Pinpoint the cell where the given text exists, returning its [x, y] midpoint coordinate. 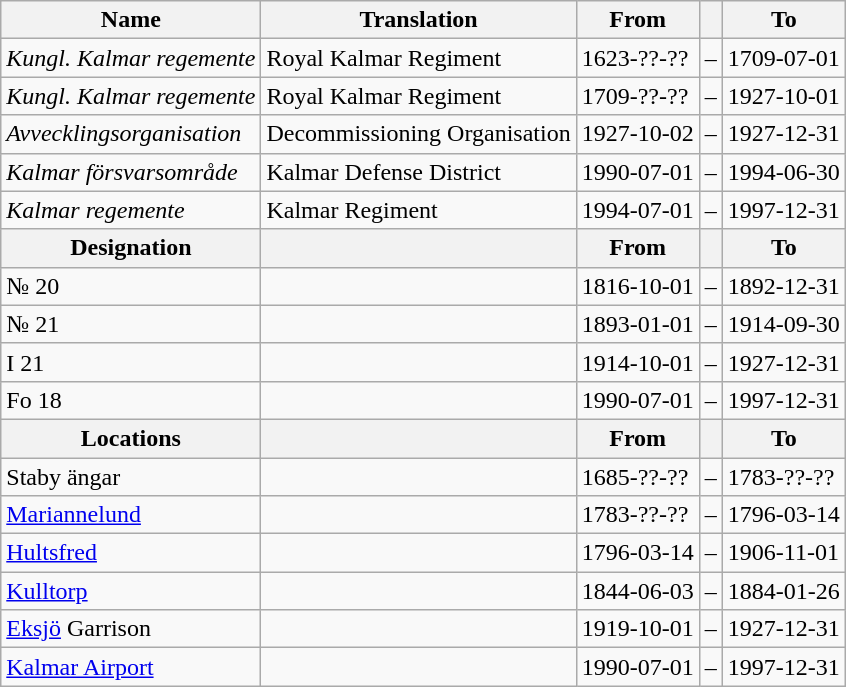
1709-??-?? [638, 96]
1816-10-01 [638, 286]
1914-10-01 [638, 362]
Decommissioning Organisation [418, 134]
1994-06-30 [784, 172]
Staby ängar [131, 477]
1623-??-?? [638, 58]
Kulltorp [131, 591]
Avvecklingsorganisation [131, 134]
1927-10-01 [784, 96]
Name [131, 20]
1685-??-?? [638, 477]
1709-07-01 [784, 58]
Kalmar Defense District [418, 172]
1994-07-01 [638, 210]
1927-10-02 [638, 134]
Kalmar Airport [131, 667]
№ 20 [131, 286]
Eksjö Garrison [131, 629]
Mariannelund [131, 515]
1884-01-26 [784, 591]
Hultsfred [131, 553]
I 21 [131, 362]
Designation [131, 248]
Kalmar regemente [131, 210]
Translation [418, 20]
1892-12-31 [784, 286]
Kalmar Regiment [418, 210]
1914-09-30 [784, 324]
1906-11-01 [784, 553]
1893-01-01 [638, 324]
Kalmar försvarsområde [131, 172]
№ 21 [131, 324]
1844-06-03 [638, 591]
Locations [131, 438]
1919-10-01 [638, 629]
Fo 18 [131, 400]
